Search for the cell housing the specified text and yield its [X, Y] center coordinate. 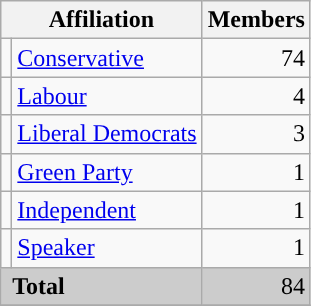
84 [256, 286]
74 [256, 58]
4 [256, 96]
Total [102, 286]
Green Party [107, 172]
Labour [107, 96]
Independent [107, 210]
3 [256, 134]
Speaker [107, 248]
Conservative [107, 58]
Affiliation [102, 20]
Liberal Democrats [107, 134]
Members [256, 20]
